Find where the given text appears and provide that cell's center as [x, y] coordinate. 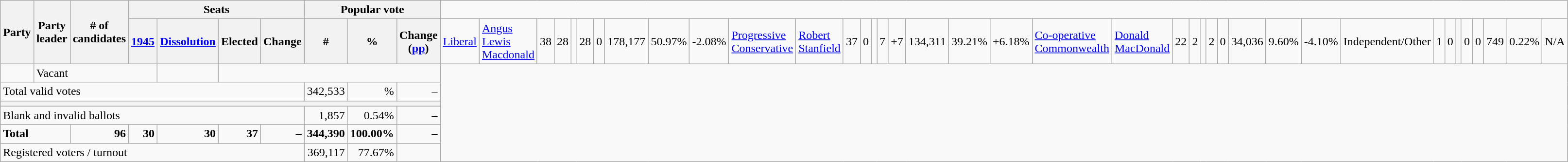
100.00% [372, 134]
Total [35, 134]
1,857 [326, 115]
Party [17, 32]
38 [545, 41]
# [326, 41]
Change (pp) [418, 41]
344,390 [326, 134]
Angus Lewis Macdonald [508, 41]
0.22% [1525, 41]
749 [1496, 41]
Donald MacDonald [1142, 41]
342,533 [326, 91]
1 [1439, 41]
Progressive Conservative [762, 41]
Seats [217, 10]
Independent/Other [1387, 41]
Co-operative Commonwealth [1072, 41]
Vacant [95, 73]
1945 [143, 41]
N/A [1555, 41]
Robert Stanfield [820, 41]
Elected [239, 41]
Change [282, 41]
Party leader [52, 32]
34,036 [1247, 41]
0.54% [372, 115]
Popular vote [372, 10]
+6.18% [1011, 41]
-4.10% [1321, 41]
39.21% [969, 41]
Blank and invalid ballots [153, 115]
+7 [897, 41]
96 [99, 134]
50.97% [669, 41]
Registered voters / turnout [153, 152]
369,117 [326, 152]
Total valid votes [153, 91]
Liberal [460, 41]
Dissolution [188, 41]
22 [1181, 41]
178,177 [627, 41]
# ofcandidates [99, 32]
7 [882, 41]
77.67% [372, 152]
-2.08% [709, 41]
9.60% [1284, 41]
134,311 [927, 41]
